Locate the cell with the specified text and output its [x, y] center coordinate. 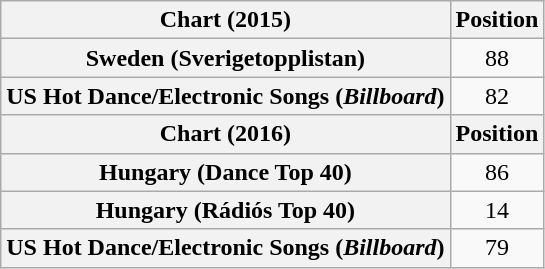
Chart (2015) [226, 20]
Hungary (Rádiós Top 40) [226, 210]
14 [497, 210]
86 [497, 172]
79 [497, 248]
Sweden (Sverigetopplistan) [226, 58]
Hungary (Dance Top 40) [226, 172]
Chart (2016) [226, 134]
82 [497, 96]
88 [497, 58]
